Search for the cell housing the specified text and yield its [x, y] center coordinate. 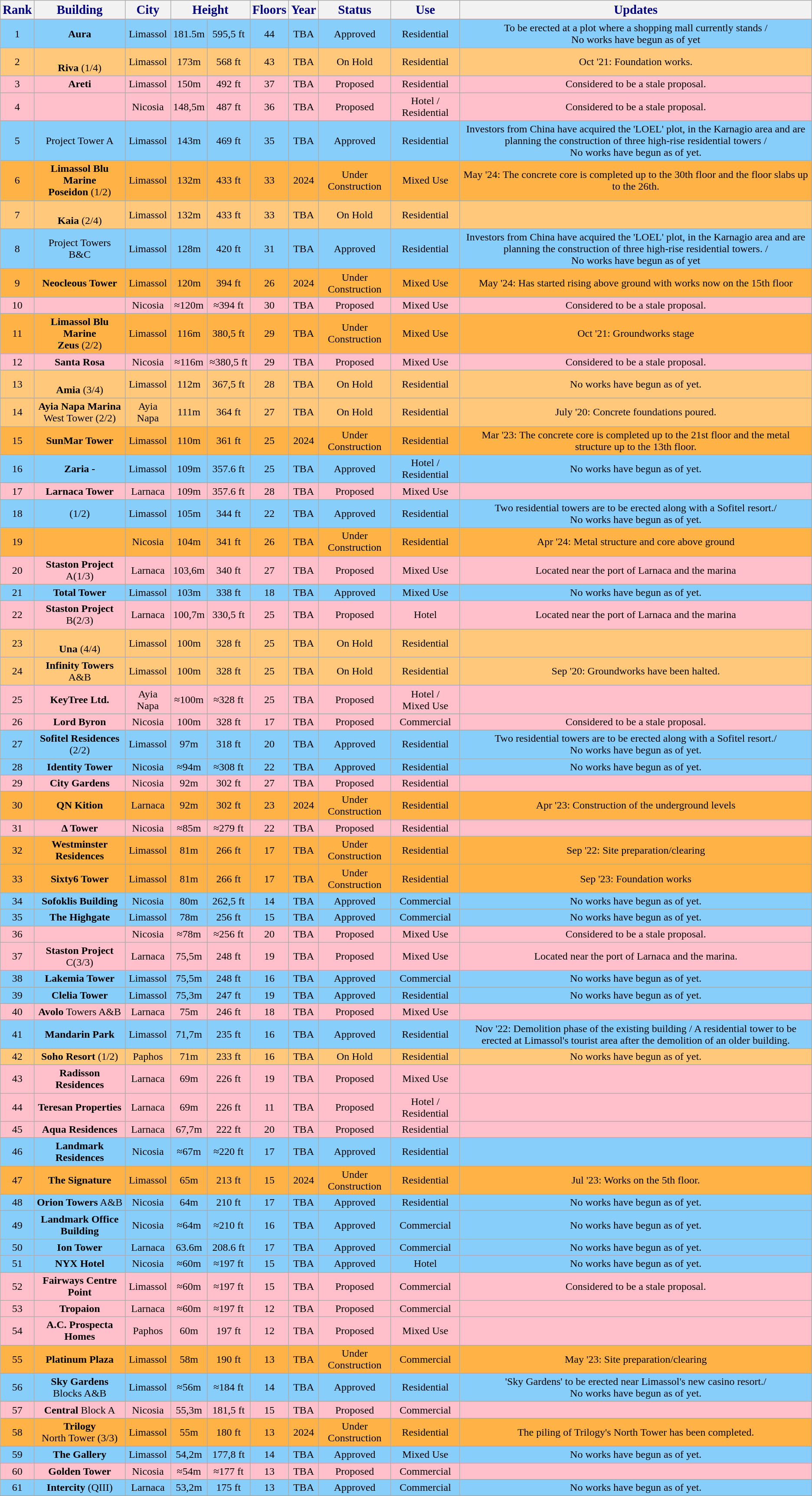
Radisson Residences [80, 1079]
Floors [269, 10]
233 ft [228, 1056]
469 ft [228, 141]
May '23: Site preparation/clearing [636, 1359]
≈78m [189, 934]
4 [17, 107]
Sep '23: Foundation works [636, 878]
Sep '20: Groundworks have been halted. [636, 671]
71,7m [189, 1034]
394 ft [228, 283]
Project Tower A [80, 141]
247 ft [228, 995]
63.6m [189, 1247]
367,5 ft [228, 385]
Oct '21: Foundation works. [636, 62]
64m [189, 1203]
Year [304, 10]
Identity Tower [80, 767]
595,5 ft [228, 34]
Jul '23: Works on the 5th floor. [636, 1180]
Riva (1/4) [80, 62]
65m [189, 1180]
420 ft [228, 249]
≈308 ft [228, 767]
Zaria - [80, 469]
≈210 ft [228, 1225]
318 ft [228, 744]
213 ft [228, 1180]
78m [189, 917]
Project Towers B&C [80, 249]
Ion Tower [80, 1247]
39 [17, 995]
≈394 ft [228, 305]
Central Block A [80, 1410]
Landmark Office Building [80, 1225]
City [147, 10]
The piling of Trilogy's North Tower has been completed. [636, 1432]
48 [17, 1203]
111m [189, 412]
50 [17, 1247]
181.5m [189, 34]
2 [17, 62]
Santa Rosa [80, 362]
≈116m [189, 362]
Status [355, 10]
105m [189, 514]
361 ft [228, 441]
≈220 ft [228, 1152]
Sky Gardens Blocks A&B [80, 1387]
TrilogyNorth Tower (3/3) [80, 1432]
Ayia Napa MarinaWest Tower (2/2) [80, 412]
58m [189, 1359]
≈85m [189, 828]
57 [17, 1410]
City Gardens [80, 783]
173m [189, 62]
487 ft [228, 107]
Height [211, 10]
222 ft [228, 1130]
21 [17, 592]
80m [189, 901]
Avolo Towers A&B [80, 1012]
8 [17, 249]
To be erected at a plot where a shopping mall currently stands /No works have begun as of yet [636, 34]
47 [17, 1180]
Mandarin Park [80, 1034]
SunMar Tower [80, 441]
Δ Tower [80, 828]
Soho Resort (1/2) [80, 1056]
24 [17, 671]
97m [189, 744]
46 [17, 1152]
Golden Tower [80, 1471]
Located near the port of Larnaca and the marina. [636, 957]
≈54m [189, 1471]
181,5 ft [228, 1410]
Staston Project B(2/3) [80, 615]
May '24: The concrete core is completed up to the 30th floor and the floor slabs up to the 26th. [636, 181]
Landmark Residences [80, 1152]
Amia (3/4) [80, 385]
75,3m [189, 995]
≈120m [189, 305]
344 ft [228, 514]
116m [189, 333]
55,3m [189, 1410]
492 ft [228, 84]
Mar '23: The concrete core is completed up to the 21st floor and the metal structure up to the 13th floor. [636, 441]
143m [189, 141]
128m [189, 249]
364 ft [228, 412]
51 [17, 1264]
≈328 ft [228, 700]
Lord Byron [80, 722]
53 [17, 1309]
Limassol Blu MarineZeus (2/2) [80, 333]
≈279 ft [228, 828]
568 ft [228, 62]
75m [189, 1012]
256 ft [228, 917]
Building [80, 10]
10 [17, 305]
Larnaca Tower [80, 491]
Sep '22: Site preparation/clearing [636, 851]
KeyTree Ltd. [80, 700]
3 [17, 84]
Use [425, 10]
9 [17, 283]
NYX Hotel [80, 1264]
59 [17, 1454]
32 [17, 851]
42 [17, 1056]
A.C. Prospecta Homes [80, 1331]
58 [17, 1432]
330,5 ft [228, 615]
Kaia (2/4) [80, 214]
The Signature [80, 1180]
341 ft [228, 542]
175 ft [228, 1488]
Sofitel Residences (2/2) [80, 744]
Staston Project A(1/3) [80, 570]
≈67m [189, 1152]
Areti [80, 84]
Intercity (QIII) [80, 1488]
150m [189, 84]
Infinity Towers A&B [80, 671]
197 ft [228, 1331]
'Sky Gardens' to be erected near Limassol's new casino resort./No works have begun as of yet. [636, 1387]
104m [189, 542]
Hotel /Mixed Use [425, 700]
Updates [636, 10]
262,5 ft [228, 901]
QN Kition [80, 806]
177,8 ft [228, 1454]
≈256 ft [228, 934]
208.6 ft [228, 1247]
≈94m [189, 767]
67,7m [189, 1130]
Aqua Residences [80, 1130]
6 [17, 181]
Oct '21: Groundworks stage [636, 333]
Staston Project C(3/3) [80, 957]
Westminster Residences [80, 851]
Total Tower [80, 592]
338 ft [228, 592]
May '24: Has started rising above ground with works now on the 15th floor [636, 283]
148,5m [189, 107]
38 [17, 979]
34 [17, 901]
7 [17, 214]
340 ft [228, 570]
180 ft [228, 1432]
Fairways Centre Point [80, 1286]
≈184 ft [228, 1387]
Limassol Blu MarinePoseidon (1/2) [80, 181]
The Gallery [80, 1454]
103,6m [189, 570]
≈380,5 ft [228, 362]
Lakemia Tower [80, 979]
71m [189, 1056]
41 [17, 1034]
The Highgate [80, 917]
190 ft [228, 1359]
40 [17, 1012]
≈100m [189, 700]
Una (4/4) [80, 643]
100,7m [189, 615]
Aura [80, 34]
120m [189, 283]
235 ft [228, 1034]
Neocleous Tower [80, 283]
49 [17, 1225]
45 [17, 1130]
Clelia Tower [80, 995]
112m [189, 385]
≈56m [189, 1387]
56 [17, 1387]
54,2m [189, 1454]
≈64m [189, 1225]
Apr '23: Construction of the underground levels [636, 806]
July '20: Concrete foundations poured. [636, 412]
Sixty6 Tower [80, 878]
≈177 ft [228, 1471]
1 [17, 34]
Rank [17, 10]
55m [189, 1432]
380,5 ft [228, 333]
Tropaion [80, 1309]
55 [17, 1359]
Sofoklis Building [80, 901]
Apr '24: Metal structure and core above ground [636, 542]
54 [17, 1331]
53,2m [189, 1488]
246 ft [228, 1012]
Teresan Properties [80, 1107]
52 [17, 1286]
110m [189, 441]
Orion Towers A&B [80, 1203]
60 [17, 1471]
210 ft [228, 1203]
5 [17, 141]
103m [189, 592]
61 [17, 1488]
60m [189, 1331]
Platinum Plaza [80, 1359]
(1/2) [80, 514]
